Scan for the cell matching the given text and deliver its (x, y) coordinate at center. 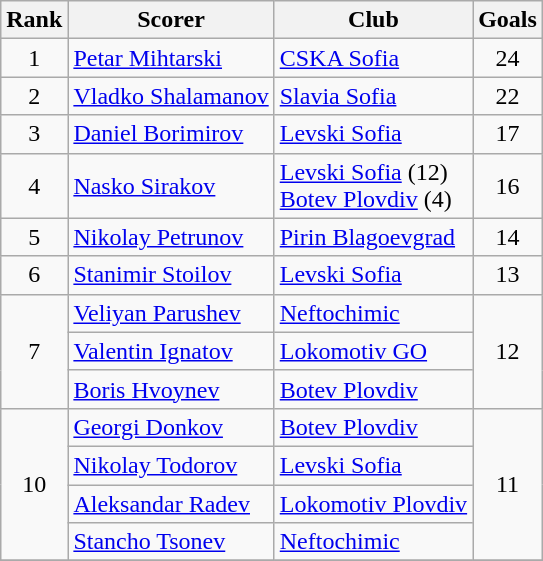
22 (508, 96)
Rank (34, 20)
Nikolay Petrunov (171, 237)
Lokomotiv GO (373, 351)
Goals (508, 20)
4 (34, 186)
Stanimir Stoilov (171, 275)
Boris Hvoynev (171, 389)
Daniel Borimirov (171, 134)
5 (34, 237)
6 (34, 275)
Levski Sofia (12)Botev Plovdiv (4) (373, 186)
14 (508, 237)
3 (34, 134)
16 (508, 186)
17 (508, 134)
24 (508, 58)
12 (508, 351)
Veliyan Parushev (171, 313)
7 (34, 351)
2 (34, 96)
11 (508, 484)
Nikolay Todorov (171, 465)
Stancho Tsonev (171, 542)
Slavia Sofia (373, 96)
Valentin Ignatov (171, 351)
Pirin Blagoevgrad (373, 237)
Lokomotiv Plovdiv (373, 503)
Nasko Sirakov (171, 186)
Petar Mihtarski (171, 58)
Scorer (171, 20)
Club (373, 20)
CSKA Sofia (373, 58)
Georgi Donkov (171, 427)
1 (34, 58)
10 (34, 484)
Aleksandar Radev (171, 503)
Vladko Shalamanov (171, 96)
13 (508, 275)
